Identify which cell holds the provided text, then report its (x, y) central coordinate. 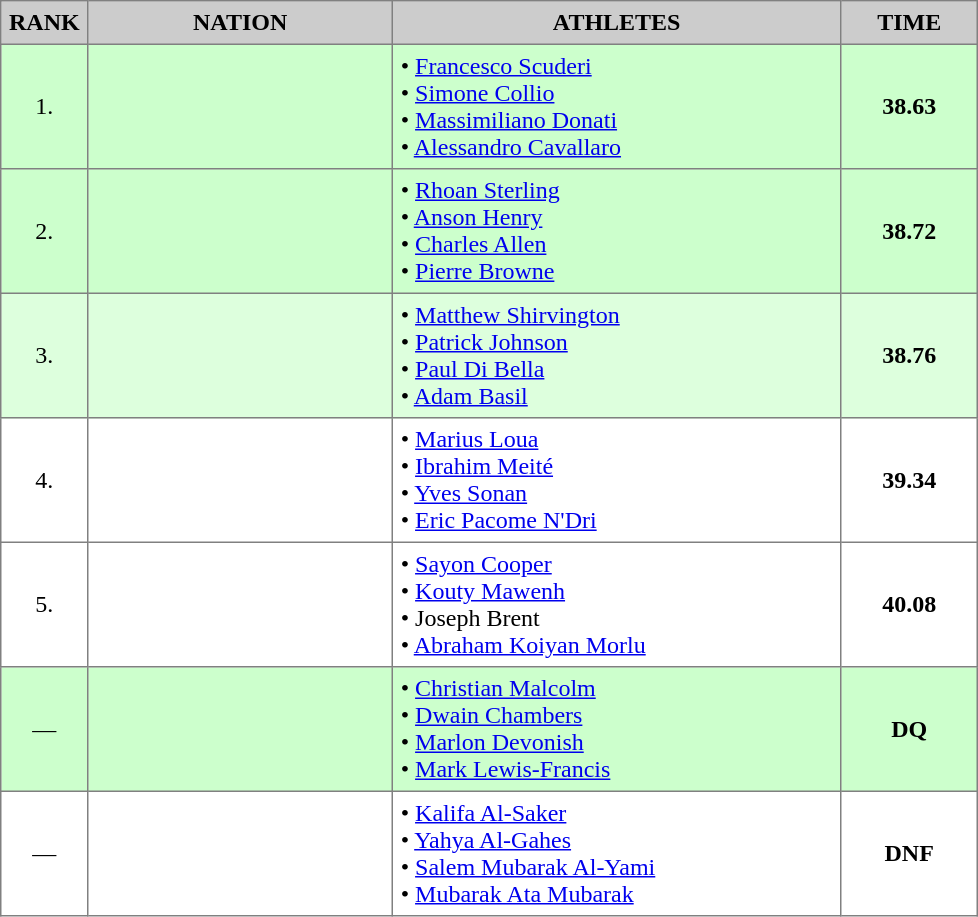
1. (44, 106)
38.63 (909, 106)
2. (44, 231)
DQ (909, 729)
• Francesco Scuderi• Simone Collio• Massimiliano Donati• Alessandro Cavallaro (616, 106)
• Kalifa Al-Saker• Yahya Al-Gahes• Salem Mubarak Al-Yami• Mubarak Ata Mubarak (616, 853)
DNF (909, 853)
3. (44, 355)
39.34 (909, 480)
• Sayon Cooper• Kouty Mawenh• Joseph Brent• Abraham Koiyan Morlu (616, 604)
TIME (909, 23)
40.08 (909, 604)
38.76 (909, 355)
4. (44, 480)
• Christian Malcolm• Dwain Chambers• Marlon Devonish• Mark Lewis-Francis (616, 729)
NATION (240, 23)
5. (44, 604)
RANK (44, 23)
• Rhoan Sterling• Anson Henry• Charles Allen• Pierre Browne (616, 231)
• Marius Loua• Ibrahim Meité• Yves Sonan• Eric Pacome N'Dri (616, 480)
38.72 (909, 231)
• Matthew Shirvington• Patrick Johnson• Paul Di Bella• Adam Basil (616, 355)
ATHLETES (616, 23)
